Determine the (X, Y) coordinate at the center of the cell enclosing the given text.  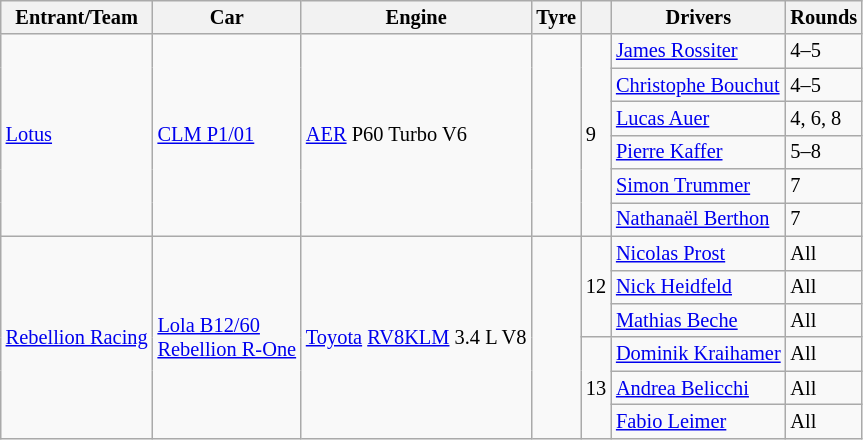
Simon Trummer (698, 186)
Nick Heidfeld (698, 287)
Lotus (77, 135)
Christophe Bouchut (698, 85)
Engine (416, 17)
4, 6, 8 (824, 118)
Rounds (824, 17)
CLM P1/01 (227, 135)
Rebellion Racing (77, 337)
Pierre Kaffer (698, 152)
Toyota RV8KLM 3.4 L V8 (416, 337)
13 (596, 388)
Mathias Beche (698, 320)
Lucas Auer (698, 118)
Lola B12/60Rebellion R-One (227, 337)
Nicolas Prost (698, 253)
12 (596, 286)
5–8 (824, 152)
Fabio Leimer (698, 421)
Nathanaël Berthon (698, 219)
Drivers (698, 17)
Car (227, 17)
Entrant/Team (77, 17)
AER P60 Turbo V6 (416, 135)
9 (596, 135)
Tyre (556, 17)
Andrea Belicchi (698, 388)
James Rossiter (698, 51)
Dominik Kraihamer (698, 354)
